Provide the [x, y] coordinate of the cell's center where the given text is located.  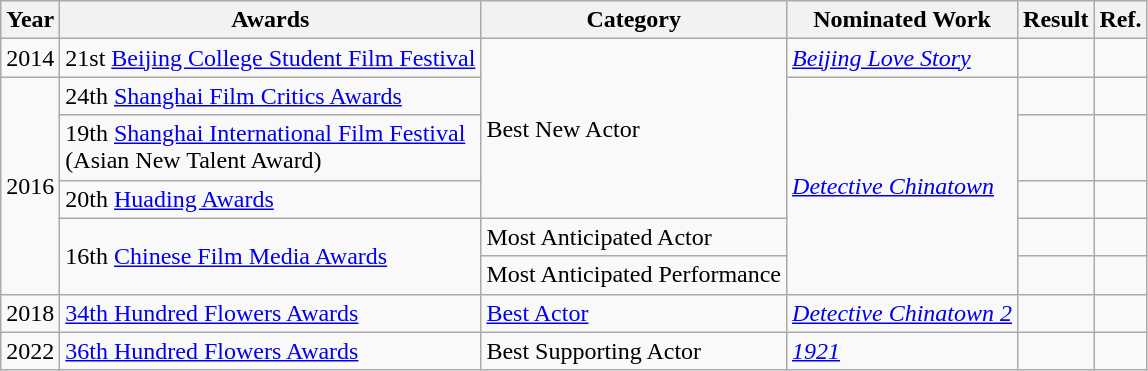
Most Anticipated Performance [634, 275]
2016 [30, 186]
Best Supporting Actor [634, 351]
Category [634, 20]
2018 [30, 313]
Ref. [1120, 20]
20th Huading Awards [270, 199]
2014 [30, 58]
Best New Actor [634, 128]
16th Chinese Film Media Awards [270, 256]
Most Anticipated Actor [634, 237]
Detective Chinatown [902, 186]
Result [1056, 20]
1921 [902, 351]
2022 [30, 351]
Detective Chinatown 2 [902, 313]
Nominated Work [902, 20]
Best Actor [634, 313]
24th Shanghai Film Critics Awards [270, 96]
Year [30, 20]
21st Beijing College Student Film Festival [270, 58]
34th Hundred Flowers Awards [270, 313]
Awards [270, 20]
Beijing Love Story [902, 58]
36th Hundred Flowers Awards [270, 351]
19th Shanghai International Film Festival(Asian New Talent Award) [270, 148]
